Return the [x, y] coordinate for the center point of the cell that contains the specified text.  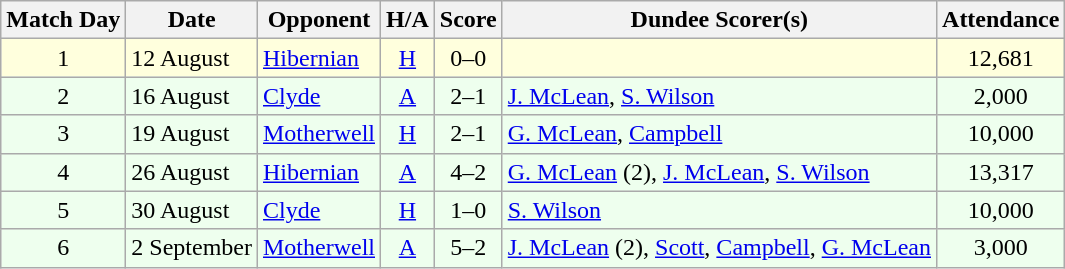
G. McLean (2), J. McLean, S. Wilson [719, 172]
16 August [192, 96]
4 [64, 172]
30 August [192, 210]
J. McLean (2), Scott, Campbell, G. McLean [719, 248]
0–0 [468, 58]
3 [64, 134]
Dundee Scorer(s) [719, 20]
2 September [192, 248]
12,681 [1001, 58]
Opponent [318, 20]
G. McLean, Campbell [719, 134]
1 [64, 58]
26 August [192, 172]
19 August [192, 134]
3,000 [1001, 248]
13,317 [1001, 172]
5–2 [468, 248]
6 [64, 248]
S. Wilson [719, 210]
2,000 [1001, 96]
Match Day [64, 20]
5 [64, 210]
Score [468, 20]
12 August [192, 58]
J. McLean, S. Wilson [719, 96]
Attendance [1001, 20]
1–0 [468, 210]
Date [192, 20]
H/A [408, 20]
2 [64, 96]
4–2 [468, 172]
